Extract the [x, y] coordinate from the center of the cell holding the provided text.  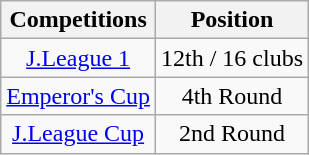
Competitions [78, 20]
2nd Round [232, 134]
Emperor's Cup [78, 96]
12th / 16 clubs [232, 58]
4th Round [232, 96]
Position [232, 20]
J.League 1 [78, 58]
J.League Cup [78, 134]
